For the text-containing cell, return its midpoint in [x, y] coordinate format. 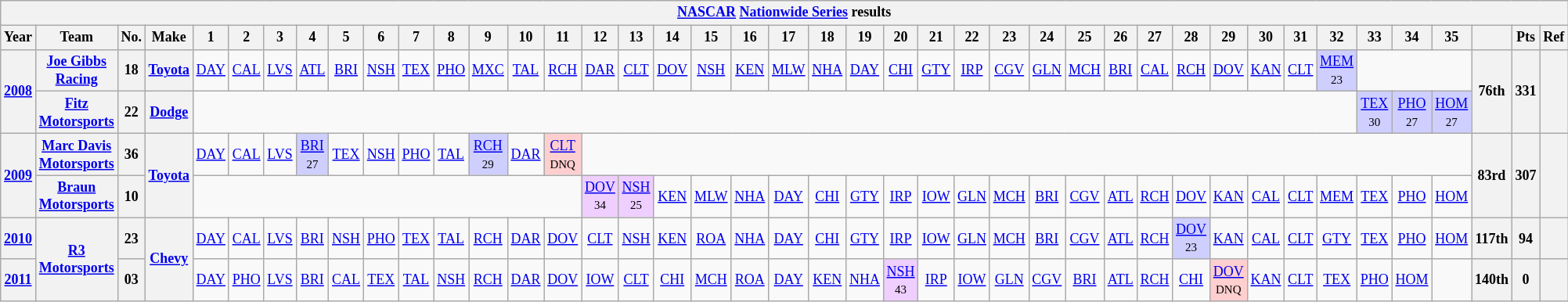
25 [1085, 38]
PHO27 [1412, 113]
R3 Motorsports [77, 260]
26 [1120, 38]
35 [1451, 38]
Fitz Motorsports [77, 113]
21 [936, 38]
1 [211, 38]
Year [19, 38]
33 [1375, 38]
12 [600, 38]
24 [1047, 38]
307 [1526, 175]
117th [1492, 239]
0 [1526, 280]
Ref [1554, 38]
Pts [1526, 38]
29 [1228, 38]
NASCAR Nationwide Series results [784, 13]
28 [1191, 38]
03 [132, 280]
30 [1266, 38]
Braun Motorsports [77, 196]
2011 [19, 280]
Make [169, 38]
7 [416, 38]
5 [346, 38]
2009 [19, 175]
2 [246, 38]
4 [312, 38]
11 [563, 38]
Chevy [169, 260]
Marc Davis Motorsports [77, 154]
27 [1155, 38]
MEM23 [1337, 70]
TEX30 [1375, 113]
32 [1337, 38]
MXC [488, 70]
76th [1492, 91]
Dodge [169, 113]
2010 [19, 239]
31 [1301, 38]
Team [77, 38]
6 [380, 38]
MEM [1337, 196]
RCH29 [488, 154]
19 [865, 38]
34 [1412, 38]
20 [900, 38]
140th [1492, 280]
331 [1526, 91]
36 [132, 154]
9 [488, 38]
3 [280, 38]
NSH43 [900, 280]
14 [672, 38]
DOVDNQ [1228, 280]
8 [451, 38]
No. [132, 38]
Joe Gibbs Racing [77, 70]
DOV23 [1191, 239]
HOM27 [1451, 113]
94 [1526, 239]
2008 [19, 91]
DOV34 [600, 196]
CLTDNQ [563, 154]
16 [750, 38]
83rd [1492, 175]
BRI27 [312, 154]
17 [789, 38]
13 [636, 38]
NSH25 [636, 196]
15 [711, 38]
